Identify which cell holds the provided text, then report its (x, y) central coordinate. 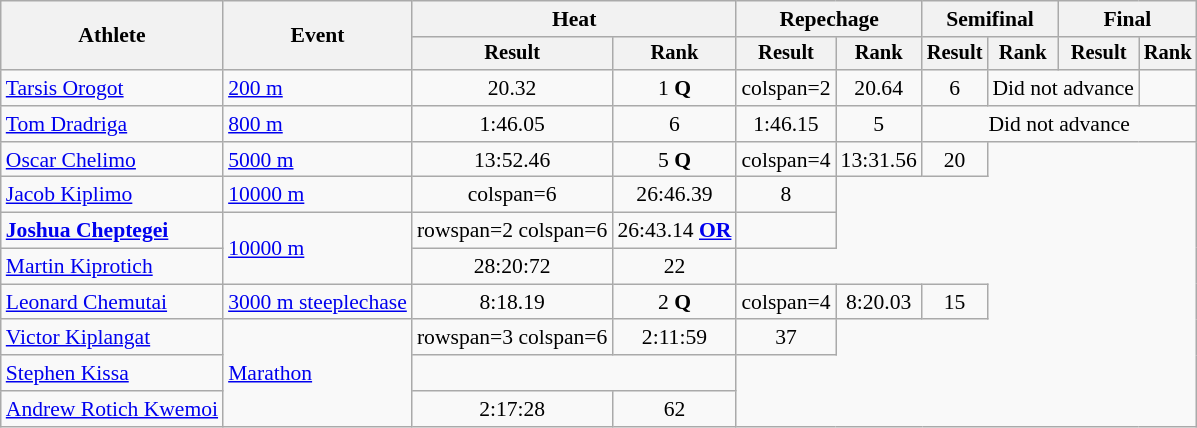
rowspan=2 colspan=6 (512, 231)
5 (879, 124)
800 m (318, 124)
28:20:72 (512, 267)
Tom Dradriga (112, 124)
20.64 (879, 88)
rowspan=3 colspan=6 (512, 338)
Leonard Chemutai (112, 302)
26:43.14 OR (674, 231)
colspan=6 (512, 195)
15 (955, 302)
Martin Kiprotich (112, 267)
13:52.46 (512, 160)
200 m (318, 88)
8:20.03 (879, 302)
1:46.15 (786, 124)
Victor Kiplangat (112, 338)
Athlete (112, 36)
Oscar Chelimo (112, 160)
colspan=2 (786, 88)
37 (786, 338)
20.32 (512, 88)
8:18.19 (512, 302)
2 Q (674, 302)
Andrew Rotich Kwemoi (112, 409)
3000 m steeplechase (318, 302)
Final (1127, 19)
5000 m (318, 160)
26:46.39 (674, 195)
1 Q (674, 88)
Jacob Kiplimo (112, 195)
1:46.05 (512, 124)
2:11:59 (674, 338)
8 (786, 195)
Marathon (318, 374)
62 (674, 409)
Semifinal (990, 19)
2:17:28 (512, 409)
Joshua Cheptegei (112, 231)
Event (318, 36)
13:31.56 (879, 160)
Repechage (828, 19)
22 (674, 267)
5 Q (674, 160)
Heat (574, 19)
Stephen Kissa (112, 373)
Tarsis Orogot (112, 88)
20 (955, 160)
